Return (x, y) of the center of cell containing provided text 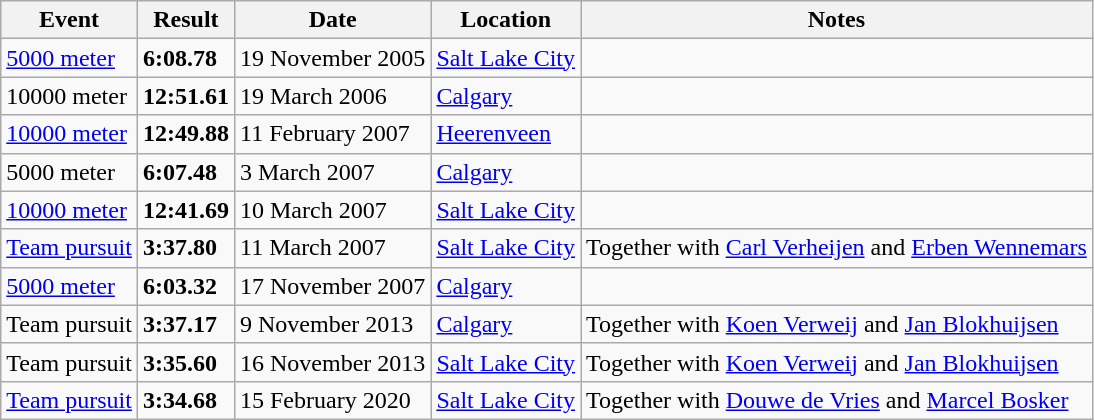
12:41.69 (186, 210)
Location (506, 20)
12:49.88 (186, 134)
Date (332, 20)
Result (186, 20)
6:08.78 (186, 58)
10 March 2007 (332, 210)
3 March 2007 (332, 172)
Together with Carl Verheijen and Erben Wennemars (837, 248)
19 November 2005 (332, 58)
3:37.80 (186, 248)
Notes (837, 20)
6:07.48 (186, 172)
11 March 2007 (332, 248)
12:51.61 (186, 96)
3:37.17 (186, 324)
3:35.60 (186, 362)
9 November 2013 (332, 324)
19 March 2006 (332, 96)
17 November 2007 (332, 286)
11 February 2007 (332, 134)
3:34.68 (186, 400)
6:03.32 (186, 286)
Event (70, 20)
Heerenveen (506, 134)
Together with Douwe de Vries and Marcel Bosker (837, 400)
16 November 2013 (332, 362)
15 February 2020 (332, 400)
